Locate the cell with the specified text and output its (X, Y) center coordinate. 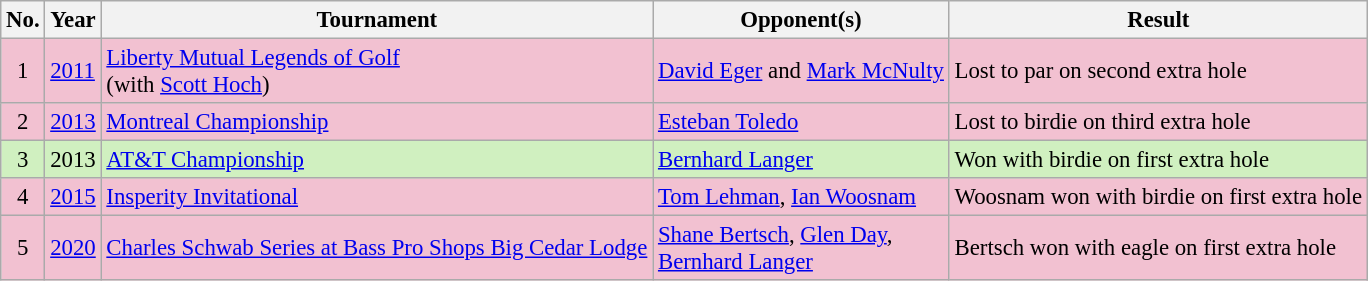
AT&T Championship (377, 160)
Result (1158, 20)
Woosnam won with birdie on first extra hole (1158, 197)
Tom Lehman, Ian Woosnam (802, 197)
2015 (73, 197)
5 (23, 248)
3 (23, 160)
2020 (73, 248)
Esteban Toledo (802, 122)
Lost to birdie on third extra hole (1158, 122)
2 (23, 122)
Charles Schwab Series at Bass Pro Shops Big Cedar Lodge (377, 248)
Won with birdie on first extra hole (1158, 160)
No. (23, 20)
Montreal Championship (377, 122)
4 (23, 197)
Insperity Invitational (377, 197)
Liberty Mutual Legends of Golf(with Scott Hoch) (377, 72)
Tournament (377, 20)
Bernhard Langer (802, 160)
David Eger and Mark McNulty (802, 72)
Bertsch won with eagle on first extra hole (1158, 248)
Lost to par on second extra hole (1158, 72)
1 (23, 72)
2011 (73, 72)
Year (73, 20)
Opponent(s) (802, 20)
Shane Bertsch, Glen Day, Bernhard Langer (802, 248)
